Identify which cell holds the provided text, then report its [x, y] central coordinate. 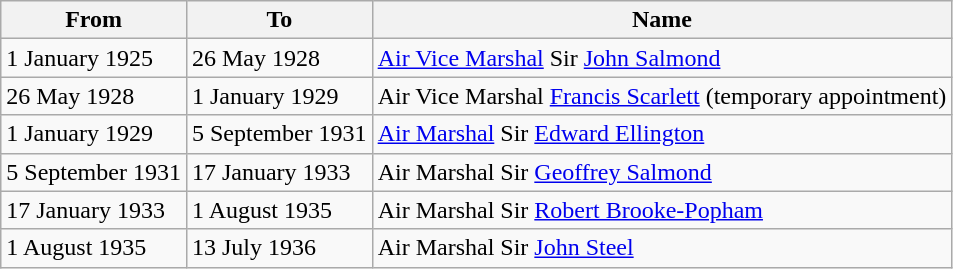
Air Vice Marshal Francis Scarlett (temporary appointment) [662, 96]
Air Marshal Sir John Steel [662, 248]
Air Vice Marshal Sir John Salmond [662, 58]
13 July 1936 [279, 248]
To [279, 20]
1 January 1925 [94, 58]
From [94, 20]
Air Marshal Sir Geoffrey Salmond [662, 172]
Air Marshal Sir Robert Brooke-Popham [662, 210]
Name [662, 20]
Air Marshal Sir Edward Ellington [662, 134]
